Return the [X, Y] coordinate for the center point of the cell that contains the specified text.  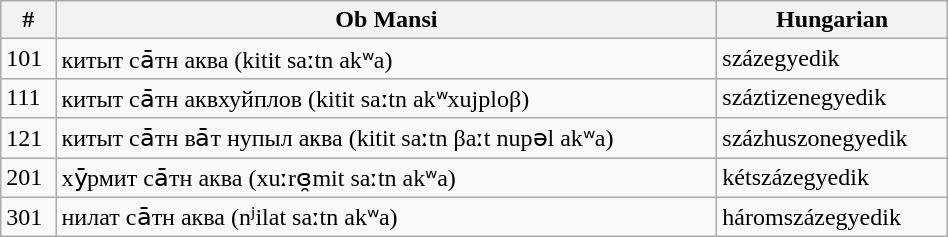
# [28, 20]
201 [28, 178]
китыт са̄тн аква (kitit saːtn akʷa) [386, 59]
százhuszonegyedik [832, 138]
нилат са̄тн аква (nʲilat saːtn akʷa) [386, 217]
száztizenegyedik [832, 98]
121 [28, 138]
Ob Mansi [386, 20]
101 [28, 59]
хӯрмит са̄тн аква (xuːrɞ̯mit saːtn akʷa) [386, 178]
китыт са̄тн аквхуйплов (kitit saːtn akʷxujploβ) [386, 98]
китыт са̄тн ва̄т нупыл аква (kitit saːtn βaːt nupəl akʷa) [386, 138]
háromszázegyedik [832, 217]
százegyedik [832, 59]
301 [28, 217]
111 [28, 98]
kétszázegyedik [832, 178]
Hungarian [832, 20]
